Detect which cell encompasses the target text, then output its (x, y) center coordinate. 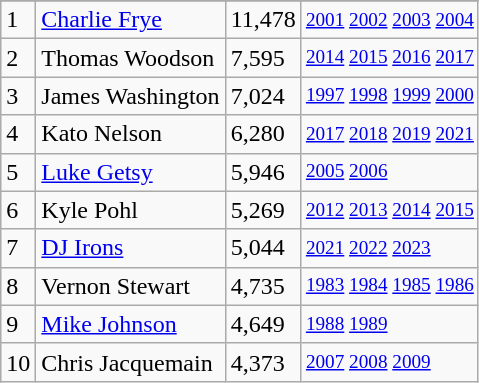
1988 1989 (390, 324)
4,735 (263, 286)
Charlie Frye (130, 20)
4 (18, 134)
2021 2022 2023 (390, 248)
5,946 (263, 172)
10 (18, 362)
Kyle Pohl (130, 210)
2012 2013 2014 2015 (390, 210)
5 (18, 172)
DJ Irons (130, 248)
Chris Jacquemain (130, 362)
11,478 (263, 20)
5,044 (263, 248)
Vernon Stewart (130, 286)
6,280 (263, 134)
5,269 (263, 210)
Luke Getsy (130, 172)
Thomas Woodson (130, 58)
2007 2008 2009 (390, 362)
2001 2002 2003 2004 (390, 20)
2 (18, 58)
3 (18, 96)
6 (18, 210)
4,373 (263, 362)
7,595 (263, 58)
James Washington (130, 96)
9 (18, 324)
7,024 (263, 96)
1997 1998 1999 2000 (390, 96)
7 (18, 248)
8 (18, 286)
2005 2006 (390, 172)
Kato Nelson (130, 134)
2014 2015 2016 2017 (390, 58)
4,649 (263, 324)
2017 2018 2019 2021 (390, 134)
Mike Johnson (130, 324)
1 (18, 20)
1983 1984 1985 1986 (390, 286)
